Return the [X, Y] coordinate for the center point of the cell that contains the specified text.  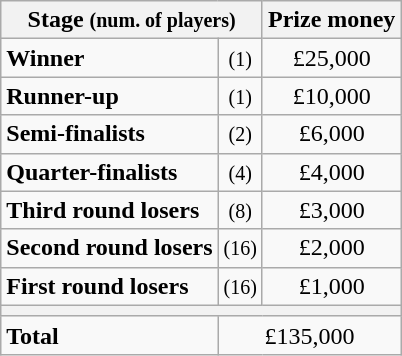
Semi-finalists [110, 134]
£6,000 [331, 134]
£1,000 [331, 286]
Total [110, 335]
First round losers [110, 286]
£10,000 [331, 96]
Stage (num. of players) [132, 20]
£135,000 [310, 335]
Second round losers [110, 248]
Prize money [331, 20]
Runner-up [110, 96]
Third round losers [110, 210]
£25,000 [331, 58]
£2,000 [331, 248]
(2) [240, 134]
Quarter-finalists [110, 172]
(8) [240, 210]
Winner [110, 58]
£3,000 [331, 210]
(4) [240, 172]
£4,000 [331, 172]
